Determine the [X, Y] coordinate at the center of the cell enclosing the given text.  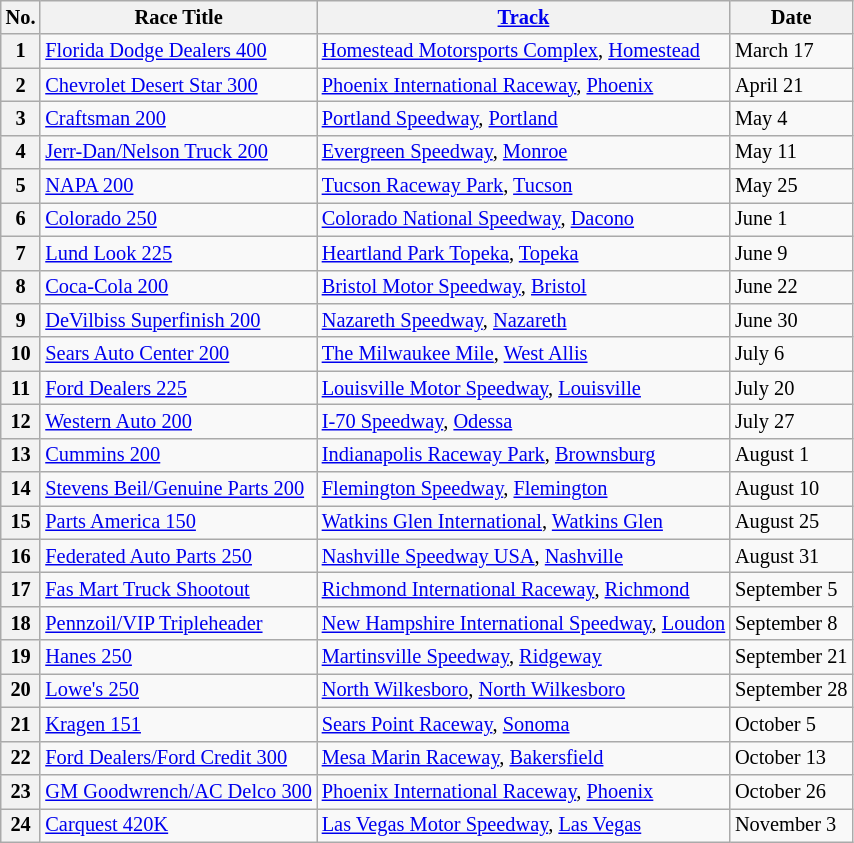
Tucson Raceway Park, Tucson [524, 186]
24 [21, 825]
July 20 [791, 388]
1 [21, 51]
Ford Dealers 225 [178, 388]
Cummins 200 [178, 455]
Kragen 151 [178, 724]
Hanes 250 [178, 657]
Chevrolet Desert Star 300 [178, 85]
7 [21, 253]
I-70 Speedway, Odessa [524, 421]
Pennzoil/VIP Tripleheader [178, 623]
No. [21, 17]
Portland Speedway, Portland [524, 118]
Heartland Park Topeka, Topeka [524, 253]
10 [21, 354]
June 22 [791, 287]
Craftsman 200 [178, 118]
6 [21, 219]
Homestead Motorsports Complex, Homestead [524, 51]
March 17 [791, 51]
Las Vegas Motor Speedway, Las Vegas [524, 825]
Lund Look 225 [178, 253]
Nazareth Speedway, Nazareth [524, 320]
Flemington Speedway, Flemington [524, 489]
Lowe's 250 [178, 690]
May 4 [791, 118]
9 [21, 320]
Track [524, 17]
8 [21, 287]
June 1 [791, 219]
Sears Auto Center 200 [178, 354]
September 21 [791, 657]
5 [21, 186]
15 [21, 522]
11 [21, 388]
23 [21, 791]
May 11 [791, 152]
Stevens Beil/Genuine Parts 200 [178, 489]
June 9 [791, 253]
NAPA 200 [178, 186]
Mesa Marin Raceway, Bakersfield [524, 758]
October 5 [791, 724]
September 28 [791, 690]
21 [21, 724]
July 27 [791, 421]
Martinsville Speedway, Ridgeway [524, 657]
November 3 [791, 825]
The Milwaukee Mile, West Allis [524, 354]
Western Auto 200 [178, 421]
16 [21, 556]
Sears Point Raceway, Sonoma [524, 724]
Carquest 420K [178, 825]
Fas Mart Truck Shootout [178, 589]
GM Goodwrench/AC Delco 300 [178, 791]
August 10 [791, 489]
August 31 [791, 556]
Bristol Motor Speedway, Bristol [524, 287]
14 [21, 489]
Florida Dodge Dealers 400 [178, 51]
17 [21, 589]
Watkins Glen International, Watkins Glen [524, 522]
Nashville Speedway USA, Nashville [524, 556]
New Hampshire International Speedway, Loudon [524, 623]
October 26 [791, 791]
Evergreen Speedway, Monroe [524, 152]
May 25 [791, 186]
Louisville Motor Speedway, Louisville [524, 388]
Jerr-Dan/Nelson Truck 200 [178, 152]
Colorado National Speedway, Dacono [524, 219]
August 25 [791, 522]
4 [21, 152]
DeVilbiss Superfinish 200 [178, 320]
20 [21, 690]
Indianapolis Raceway Park, Brownsburg [524, 455]
19 [21, 657]
August 1 [791, 455]
Ford Dealers/Ford Credit 300 [178, 758]
2 [21, 85]
September 8 [791, 623]
Parts America 150 [178, 522]
April 21 [791, 85]
3 [21, 118]
North Wilkesboro, North Wilkesboro [524, 690]
Federated Auto Parts 250 [178, 556]
Date [791, 17]
Race Title [178, 17]
12 [21, 421]
July 6 [791, 354]
Coca-Cola 200 [178, 287]
Colorado 250 [178, 219]
September 5 [791, 589]
Richmond International Raceway, Richmond [524, 589]
October 13 [791, 758]
13 [21, 455]
June 30 [791, 320]
18 [21, 623]
22 [21, 758]
